Return the (X, Y) coordinate for the center point of the cell that contains the specified text.  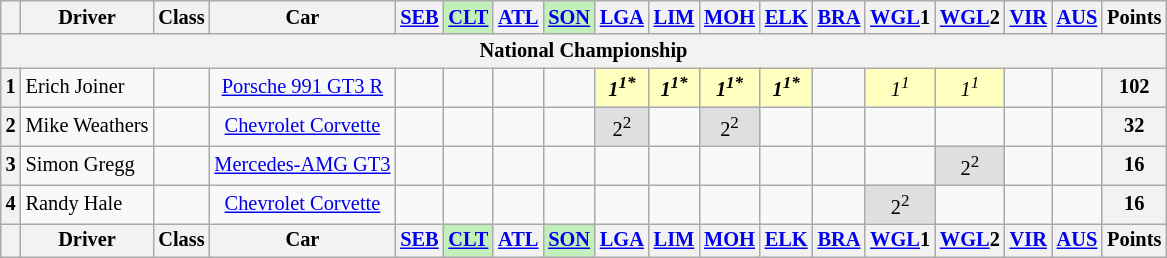
3 (11, 166)
Simon Gregg (88, 166)
2 (11, 126)
1 (11, 88)
Randy Hale (88, 204)
32 (1134, 126)
4 (11, 204)
Porsche 991 GT3 R (303, 88)
National Championship (584, 51)
Mike Weathers (88, 126)
102 (1134, 88)
Mercedes-AMG GT3 (303, 166)
Erich Joiner (88, 88)
